Detect which cell encompasses the target text, then output its [x, y] center coordinate. 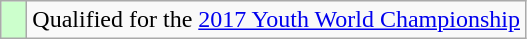
Qualified for the 2017 Youth World Championship [276, 20]
